Pinpoint the cell where the given text exists, returning its (x, y) midpoint coordinate. 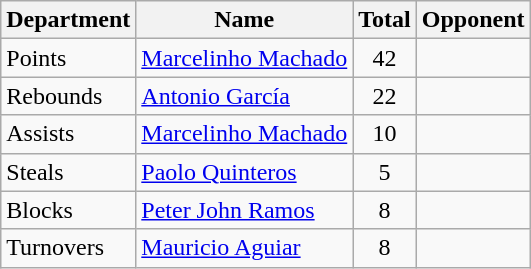
5 (385, 172)
42 (385, 58)
Department (68, 20)
Mauricio Aguiar (244, 248)
Total (385, 20)
Blocks (68, 210)
Peter John Ramos (244, 210)
Opponent (473, 20)
Antonio García (244, 96)
22 (385, 96)
Assists (68, 134)
Name (244, 20)
Paolo Quinteros (244, 172)
Turnovers (68, 248)
10 (385, 134)
Steals (68, 172)
Rebounds (68, 96)
Points (68, 58)
